Return [X, Y] of the center of cell containing provided text 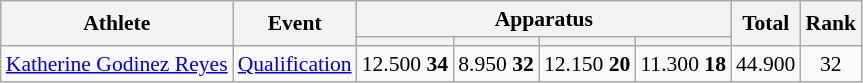
Qualification [295, 64]
Event [295, 24]
11.300 18 [683, 64]
Katherine Godinez Reyes [117, 64]
Total [766, 24]
8.950 32 [496, 64]
44.900 [766, 64]
Rank [830, 24]
12.500 34 [405, 64]
Athlete [117, 24]
32 [830, 64]
Apparatus [544, 19]
12.150 20 [587, 64]
